Scan for the cell matching the given text and deliver its (x, y) coordinate at center. 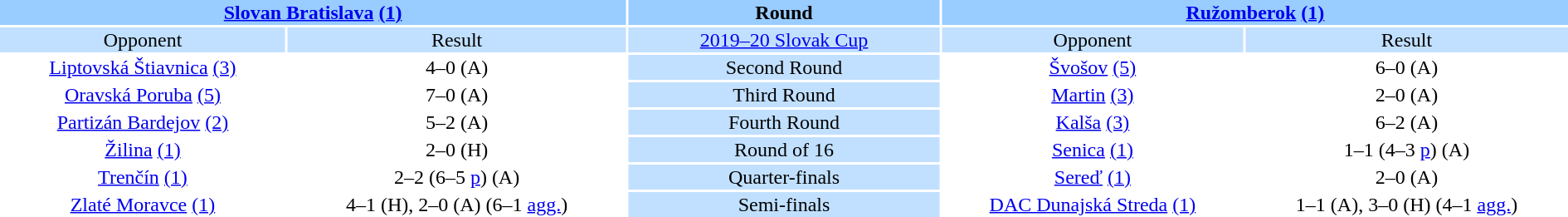
Round of 16 (784, 150)
Second Round (784, 67)
Kalša (3) (1093, 122)
2–2 (6–5 p) (A) (456, 177)
6–0 (A) (1407, 67)
DAC Dunajská Streda (1) (1093, 205)
2019–20 Slovak Cup (784, 40)
Švošov (5) (1093, 67)
6–2 (A) (1407, 122)
Fourth Round (784, 122)
Zlaté Moravce (1) (143, 205)
1–1 (4–3 p) (A) (1407, 150)
Slovan Bratislava (1) (313, 12)
Žilina (1) (143, 150)
Ružomberok (1) (1255, 12)
Liptovská Štiavnica (3) (143, 67)
Third Round (784, 95)
Round (784, 12)
Senica (1) (1093, 150)
Oravská Poruba (5) (143, 95)
Semi-finals (784, 205)
Partizán Bardejov (2) (143, 122)
Trenčín (1) (143, 177)
Sereď (1) (1093, 177)
7–0 (A) (456, 95)
2–0 (H) (456, 150)
4–1 (H), 2–0 (A) (6–1 agg.) (456, 205)
1–1 (A), 3–0 (H) (4–1 agg.) (1407, 205)
Quarter-finals (784, 177)
Martin (3) (1093, 95)
5–2 (A) (456, 122)
4–0 (A) (456, 67)
